Return the (X, Y) coordinate for the center point of the cell that contains the specified text.  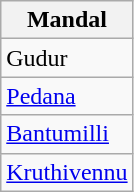
Pedana (67, 96)
Kruthivennu (67, 172)
Gudur (67, 58)
Bantumilli (67, 134)
Mandal (67, 20)
